Extract the [X, Y] coordinate from the center of the cell holding the provided text.  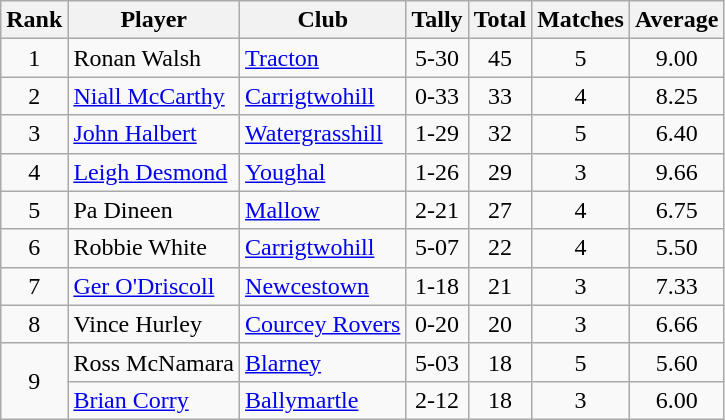
Total [500, 20]
Rank [34, 20]
Newcestown [323, 286]
6.00 [676, 400]
8.25 [676, 96]
Youghal [323, 172]
2 [34, 96]
1-29 [437, 134]
7 [34, 286]
Ballymartle [323, 400]
9.66 [676, 172]
0-33 [437, 96]
5.50 [676, 248]
Courcey Rovers [323, 324]
5.60 [676, 362]
Ronan Walsh [154, 58]
1 [34, 58]
2-12 [437, 400]
5-03 [437, 362]
45 [500, 58]
6 [34, 248]
Ross McNamara [154, 362]
Blarney [323, 362]
Mallow [323, 210]
Tracton [323, 58]
2-21 [437, 210]
22 [500, 248]
Niall McCarthy [154, 96]
9.00 [676, 58]
Average [676, 20]
33 [500, 96]
Pa Dineen [154, 210]
Vince Hurley [154, 324]
32 [500, 134]
Matches [581, 20]
5-30 [437, 58]
8 [34, 324]
1-18 [437, 286]
John Halbert [154, 134]
27 [500, 210]
6.75 [676, 210]
Brian Corry [154, 400]
6.66 [676, 324]
Tally [437, 20]
Robbie White [154, 248]
5-07 [437, 248]
6.40 [676, 134]
Leigh Desmond [154, 172]
9 [34, 381]
0-20 [437, 324]
Player [154, 20]
7.33 [676, 286]
Ger O'Driscoll [154, 286]
21 [500, 286]
Club [323, 20]
Watergrasshill [323, 134]
20 [500, 324]
29 [500, 172]
1-26 [437, 172]
